Return the (x, y) coordinate for the center point of the cell that contains the specified text.  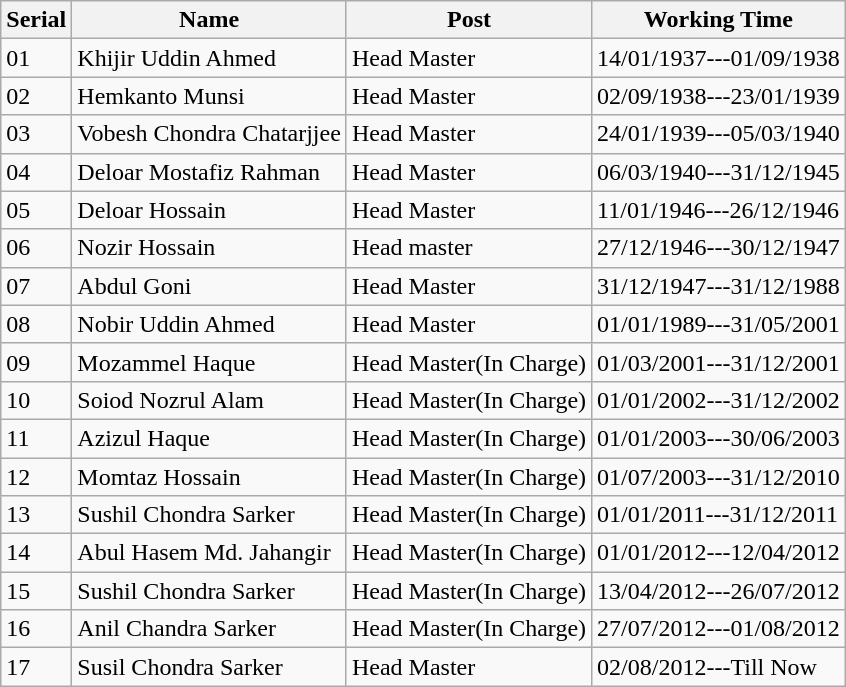
Azizul Haque (210, 438)
06 (36, 248)
Vobesh Chondra Chatarjjee (210, 134)
01/01/2002---31/12/2002 (719, 400)
Deloar Hossain (210, 210)
01/01/2011---31/12/2011 (719, 515)
Anil Chandra Sarker (210, 629)
09 (36, 362)
11/01/1946---26/12/1946 (719, 210)
15 (36, 591)
Head master (468, 248)
01/01/2003---30/06/2003 (719, 438)
Momtaz Hossain (210, 477)
Soiod Nozrul Alam (210, 400)
Working Time (719, 20)
Name (210, 20)
01 (36, 58)
14/01/1937---01/09/1938 (719, 58)
27/07/2012---01/08/2012 (719, 629)
Hemkanto Munsi (210, 96)
04 (36, 172)
10 (36, 400)
02/08/2012---Till Now (719, 667)
Abdul Goni (210, 286)
24/01/1939---05/03/1940 (719, 134)
06/03/1940---31/12/1945 (719, 172)
Nobir Uddin Ahmed (210, 324)
13/04/2012---26/07/2012 (719, 591)
12 (36, 477)
14 (36, 553)
05 (36, 210)
Mozammel Haque (210, 362)
01/03/2001---31/12/2001 (719, 362)
02 (36, 96)
01/01/1989---31/05/2001 (719, 324)
02/09/1938---23/01/1939 (719, 96)
31/12/1947---31/12/1988 (719, 286)
16 (36, 629)
07 (36, 286)
11 (36, 438)
13 (36, 515)
17 (36, 667)
Abul Hasem Md. Jahangir (210, 553)
27/12/1946---30/12/1947 (719, 248)
Post (468, 20)
03 (36, 134)
08 (36, 324)
Nozir Hossain (210, 248)
01/01/2012---12/04/2012 (719, 553)
01/07/2003---31/12/2010 (719, 477)
Serial (36, 20)
Susil Chondra Sarker (210, 667)
Deloar Mostafiz Rahman (210, 172)
Khijir Uddin Ahmed (210, 58)
